Determine the [X, Y] coordinate at the center of the cell enclosing the given text.  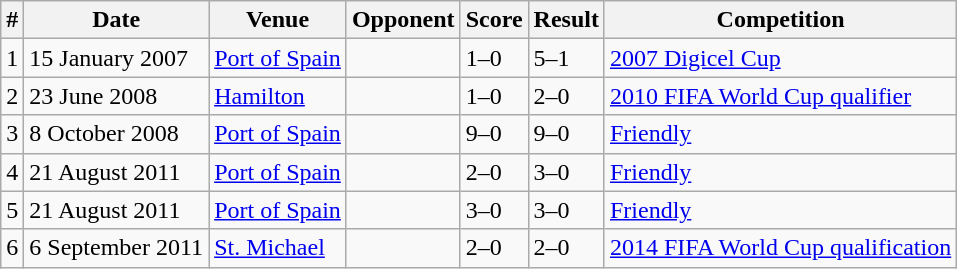
4 [12, 172]
15 January 2007 [116, 58]
8 October 2008 [116, 134]
Hamilton [278, 96]
1 [12, 58]
Competition [780, 20]
2014 FIFA World Cup qualification [780, 248]
Venue [278, 20]
5–1 [566, 58]
6 [12, 248]
St. Michael [278, 248]
6 September 2011 [116, 248]
Opponent [403, 20]
3 [12, 134]
23 June 2008 [116, 96]
2010 FIFA World Cup qualifier [780, 96]
2 [12, 96]
Result [566, 20]
5 [12, 210]
2007 Digicel Cup [780, 58]
Score [494, 20]
# [12, 20]
Date [116, 20]
